Return (X, Y) of the center of cell containing provided text 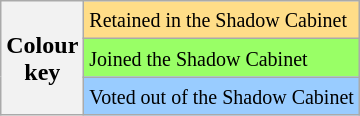
Retained in the Shadow Cabinet (222, 20)
Colourkey (42, 58)
Voted out of the Shadow Cabinet (222, 96)
Joined the Shadow Cabinet (222, 58)
